Identify which cell holds the provided text, then report its [x, y] central coordinate. 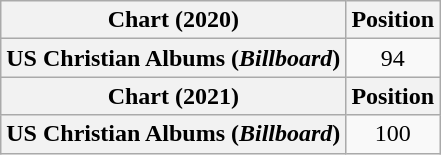
94 [393, 58]
Chart (2020) [174, 20]
100 [393, 134]
Chart (2021) [174, 96]
